Output the (x, y) coordinate of the center of the cell containing the given text.  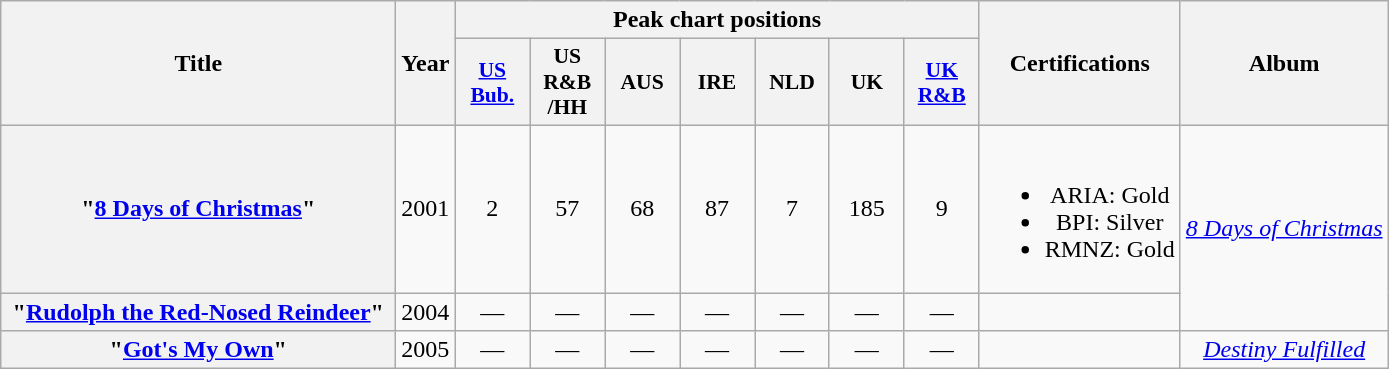
8 Days of Christmas (1284, 228)
87 (718, 208)
2005 (426, 350)
2001 (426, 208)
7 (792, 208)
9 (942, 208)
AUS (642, 82)
"Rudolph the Red-Nosed Reindeer" (198, 311)
UKR&B (942, 82)
UK (866, 82)
57 (568, 208)
"8 Days of Christmas" (198, 208)
USR&B/HH (568, 82)
NLD (792, 82)
Peak chart positions (717, 20)
USBub. (492, 82)
185 (866, 208)
ARIA: GoldBPI: SilverRMNZ: Gold (1080, 208)
Title (198, 64)
Album (1284, 64)
"Got's My Own" (198, 350)
Destiny Fulfilled (1284, 350)
Certifications (1080, 64)
68 (642, 208)
2 (492, 208)
IRE (718, 82)
Year (426, 64)
2004 (426, 311)
